Locate the cell with the specified text and output its [X, Y] center coordinate. 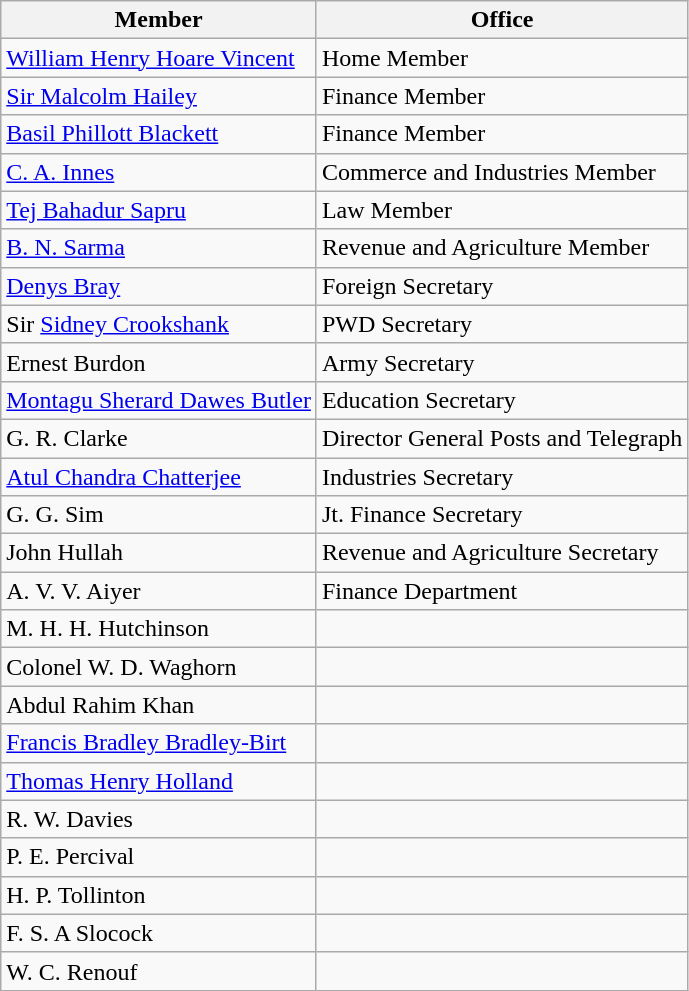
G. R. Clarke [159, 438]
Abdul Rahim Khan [159, 705]
Industries Secretary [502, 477]
Denys Bray [159, 286]
PWD Secretary [502, 324]
P. E. Percival [159, 857]
Revenue and Agriculture Secretary [502, 553]
Tej Bahadur Sapru [159, 210]
Jt. Finance Secretary [502, 515]
Director General Posts and Telegraph [502, 438]
B. N. Sarma [159, 248]
Revenue and Agriculture Member [502, 248]
Education Secretary [502, 400]
Home Member [502, 58]
H. P. Tollinton [159, 895]
William Henry Hoare Vincent [159, 58]
Thomas Henry Holland [159, 781]
Army Secretary [502, 362]
John Hullah [159, 553]
Sir Malcolm Hailey [159, 96]
Commerce and Industries Member [502, 172]
Francis Bradley Bradley-Birt [159, 743]
Colonel W. D. Waghorn [159, 667]
Basil Phillott Blackett [159, 134]
M. H. H. Hutchinson [159, 629]
Montagu Sherard Dawes Butler [159, 400]
R. W. Davies [159, 819]
Member [159, 20]
W. C. Renouf [159, 971]
Foreign Secretary [502, 286]
F. S. A Slocock [159, 933]
A. V. V. Aiyer [159, 591]
C. A. Innes [159, 172]
G. G. Sim [159, 515]
Law Member [502, 210]
Atul Chandra Chatterjee [159, 477]
Ernest Burdon [159, 362]
Finance Department [502, 591]
Sir Sidney Crookshank [159, 324]
Office [502, 20]
